Scan for the cell matching the given text and deliver its [X, Y] coordinate at center. 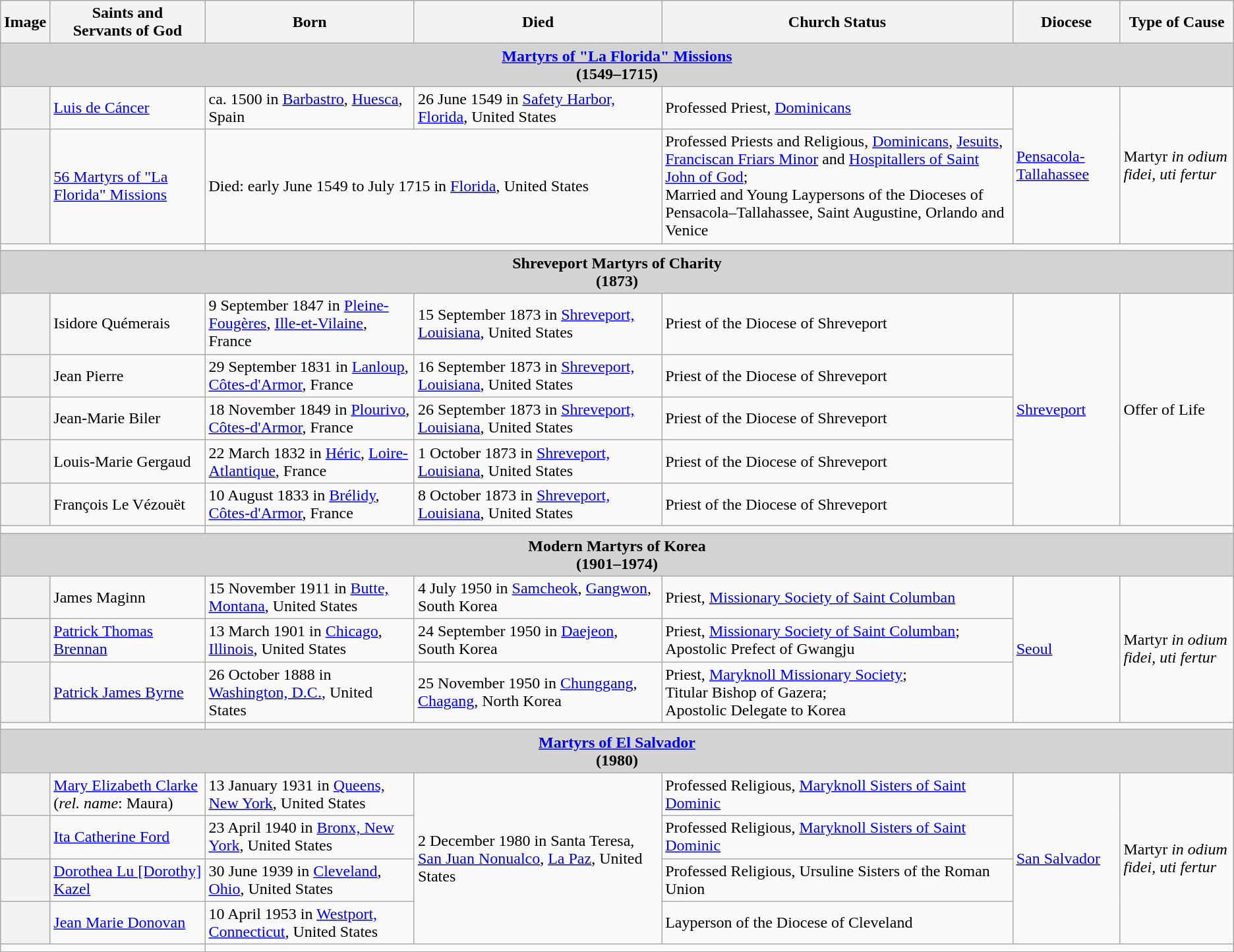
Ita Catherine Ford [128, 837]
4 July 1950 in Samcheok, Gangwon, South Korea [538, 597]
30 June 1939 in Cleveland, Ohio, United States [310, 879]
2 December 1980 in Santa Teresa, San Juan Nonualco, La Paz, United States [538, 858]
Jean-Marie Biler [128, 418]
16 September 1873 in Shreveport, Louisiana, United States [538, 376]
23 April 1940 in Bronx, New York, United States [310, 837]
Modern Martyrs of Korea (1901–1974) [617, 554]
15 September 1873 in Shreveport, Louisiana, United States [538, 324]
Priest, Maryknoll Missionary Society;Titular Bishop of Gazera;Apostolic Delegate to Korea [837, 692]
13 March 1901 in Chicago, Illinois, United States [310, 641]
Church Status [837, 22]
Diocese [1067, 22]
ca. 1500 in Barbastro, Huesca, Spain [310, 108]
Shreveport Martyrs of Charity (1873) [617, 272]
26 October 1888 in Washington, D.C., United States [310, 692]
Priest, Missionary Society of Saint Columban; Apostolic Prefect of Gwangju [837, 641]
22 March 1832 in Héric, Loire-Atlantique, France [310, 461]
29 September 1831 in Lanloup, Côtes-d'Armor, France [310, 376]
Louis-Marie Gergaud [128, 461]
8 October 1873 in Shreveport, Louisiana, United States [538, 504]
Luis de Cáncer [128, 108]
18 November 1849 in Plourivo, Côtes-d'Armor, France [310, 418]
Died [538, 22]
François Le Vézouët [128, 504]
Dorothea Lu [Dorothy] Kazel [128, 879]
Offer of Life [1177, 409]
Patrick James Byrne [128, 692]
San Salvador [1067, 858]
25 November 1950 in Chunggang, Chagang, North Korea [538, 692]
Pensacola-Tallahassee [1067, 165]
Martyrs of "La Florida" Missions (1549–1715) [617, 65]
Type of Cause [1177, 22]
56 Martyrs of "La Florida" Missions [128, 186]
Mary Elizabeth Clarke (rel. name: Maura) [128, 794]
10 August 1833 in Brélidy, Côtes-d'Armor, France [310, 504]
Patrick Thomas Brennan [128, 641]
Priest, Missionary Society of Saint Columban [837, 597]
Image [25, 22]
Died: early June 1549 to July 1715 in Florida, United States [434, 186]
24 September 1950 in Daejeon, South Korea [538, 641]
Jean Pierre [128, 376]
Shreveport [1067, 409]
Professed Priest, Dominicans [837, 108]
Born [310, 22]
9 September 1847 in Pleine-Fougères, Ille-et-Vilaine, France [310, 324]
10 April 1953 in Westport, Connecticut, United States [310, 923]
Isidore Quémerais [128, 324]
Martyrs of El Salvador (1980) [617, 752]
Professed Religious, Ursuline Sisters of the Roman Union [837, 879]
Layperson of the Diocese of Cleveland [837, 923]
26 September 1873 in Shreveport, Louisiana, United States [538, 418]
1 October 1873 in Shreveport, Louisiana, United States [538, 461]
Seoul [1067, 649]
26 June 1549 in Safety Harbor, Florida, United States [538, 108]
15 November 1911 in Butte, Montana, United States [310, 597]
13 January 1931 in Queens, New York, United States [310, 794]
James Maginn [128, 597]
Saints andServants of God [128, 22]
Jean Marie Donovan [128, 923]
